Detect which cell encompasses the target text, then output its [x, y] center coordinate. 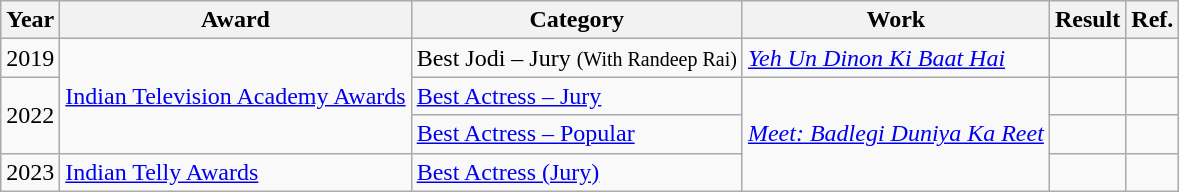
Year [30, 20]
Result [1087, 20]
Best Jodi – Jury (With Randeep Rai) [576, 58]
Best Actress (Jury) [576, 172]
Best Actress – Jury [576, 96]
Ref. [1152, 20]
2019 [30, 58]
Best Actress – Popular [576, 134]
Meet: Badlegi Duniya Ka Reet [896, 134]
Indian Telly Awards [236, 172]
Indian Television Academy Awards [236, 96]
Category [576, 20]
2023 [30, 172]
Yeh Un Dinon Ki Baat Hai [896, 58]
2022 [30, 115]
Work [896, 20]
Award [236, 20]
